Return (x, y) of the center of cell containing provided text 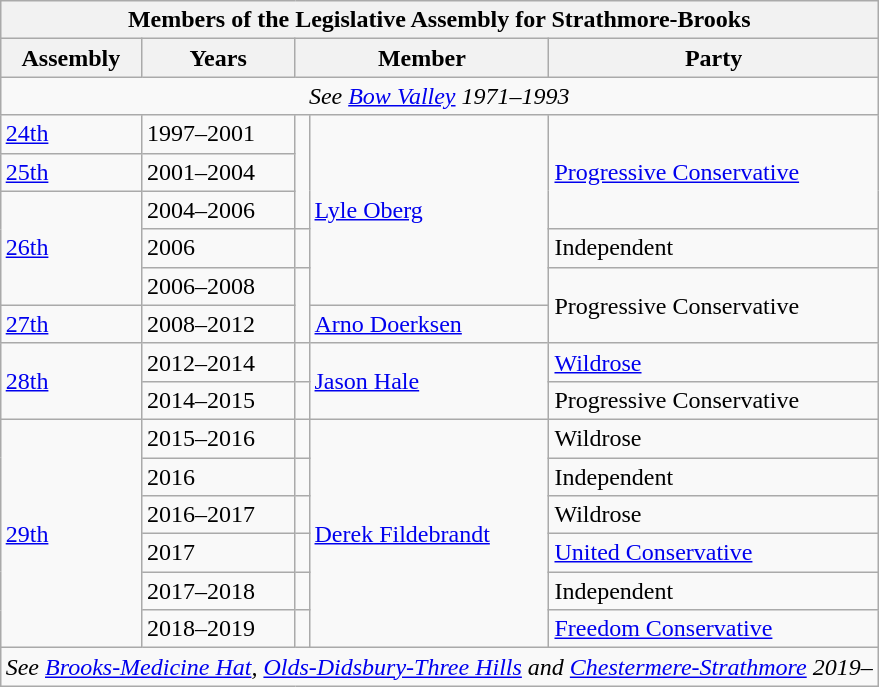
24th (70, 134)
2012–2014 (218, 362)
2017 (218, 553)
2006–2008 (218, 286)
Party (714, 58)
27th (70, 324)
2017–2018 (218, 591)
Member (422, 58)
2016–2017 (218, 515)
2008–2012 (218, 324)
2015–2016 (218, 438)
2016 (218, 477)
2018–2019 (218, 629)
See Bow Valley 1971–1993 (439, 96)
Lyle Oberg (429, 210)
United Conservative (714, 553)
Derek Fildebrandt (429, 533)
2006 (218, 248)
Jason Hale (429, 381)
2014–2015 (218, 400)
25th (70, 172)
Assembly (70, 58)
2004–2006 (218, 210)
Years (218, 58)
2001–2004 (218, 172)
26th (70, 248)
Arno Doerksen (429, 324)
Members of the Legislative Assembly for Strathmore-Brooks (439, 20)
See Brooks-Medicine Hat, Olds-Didsbury-Three Hills and Chestermere-Strathmore 2019– (439, 667)
28th (70, 381)
Freedom Conservative (714, 629)
29th (70, 533)
1997–2001 (218, 134)
